Scan for the cell matching the given text and deliver its [x, y] coordinate at center. 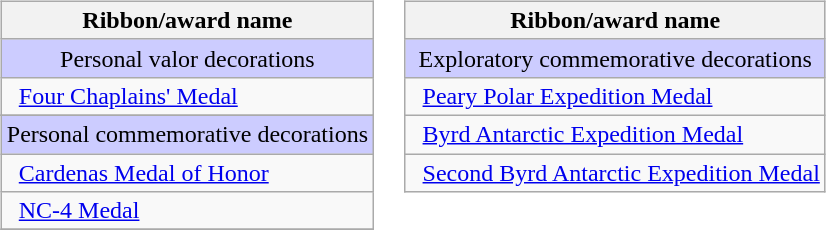
Second Byrd Antarctic Expedition Medal [615, 173]
Four Chaplains' Medal [187, 96]
Cardenas Medal of Honor [187, 173]
Personal commemorative decorations [187, 134]
Byrd Antarctic Expedition Medal [615, 134]
NC-4 Medal [187, 211]
Personal valor decorations [187, 58]
Exploratory commemorative decorations [615, 58]
Peary Polar Expedition Medal [615, 96]
